Locate the cell with the specified text and output its (x, y) center coordinate. 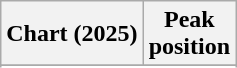
Chart (2025) (72, 34)
Peakposition (189, 34)
